Provide the [X, Y] coordinate of the cell's center where the given text is located.  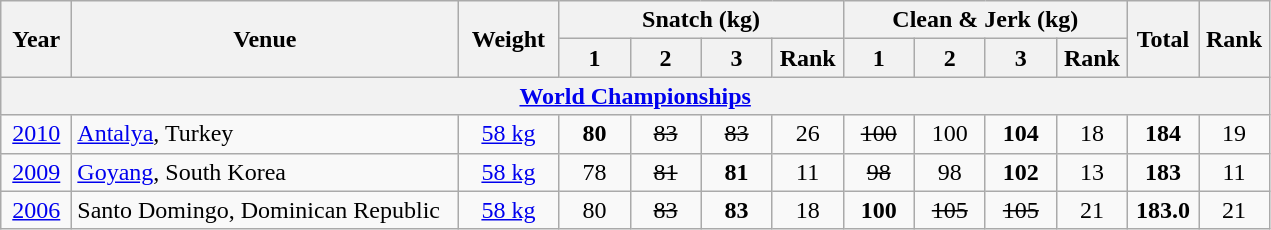
Snatch (kg) [701, 20]
Total [1162, 39]
World Championships [636, 96]
Venue [265, 39]
2006 [36, 210]
183.0 [1162, 210]
Year [36, 39]
2010 [36, 134]
19 [1234, 134]
13 [1092, 172]
Weight [508, 39]
Antalya, Turkey [265, 134]
104 [1020, 134]
2009 [36, 172]
102 [1020, 172]
Clean & Jerk (kg) [985, 20]
184 [1162, 134]
183 [1162, 172]
78 [594, 172]
Santo Domingo, Dominican Republic [265, 210]
26 [808, 134]
Goyang, South Korea [265, 172]
